Search for the cell housing the specified text and yield its [X, Y] center coordinate. 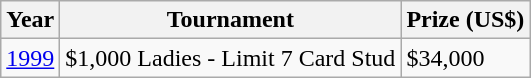
$34,000 [466, 58]
Tournament [230, 20]
Year [30, 20]
1999 [30, 58]
$1,000 Ladies - Limit 7 Card Stud [230, 58]
Prize (US$) [466, 20]
